Locate the cell with the specified text and output its (X, Y) center coordinate. 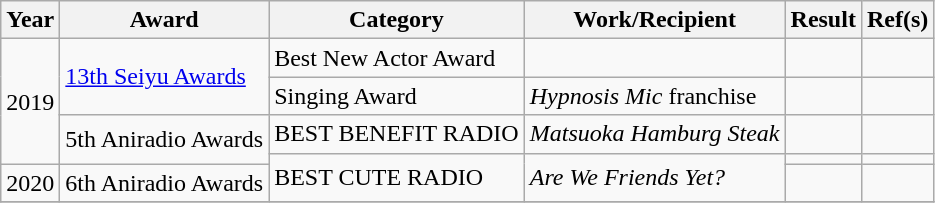
Result (823, 20)
Hypnosis Mic franchise (654, 96)
Are We Friends Yet? (654, 178)
2019 (30, 102)
Matsuoka Hamburg Steak (654, 134)
Category (397, 20)
Year (30, 20)
Best New Actor Award (397, 58)
Work/Recipient (654, 20)
13th Seiyu Awards (164, 77)
5th Aniradio Awards (164, 140)
6th Aniradio Awards (164, 183)
Singing Award (397, 96)
Award (164, 20)
2020 (30, 183)
Ref(s) (897, 20)
BEST CUTE RADIO (397, 178)
BEST BENEFIT RADIO (397, 134)
